Capture the cell that displays the provided text and extract its (X, Y) central coordinate. 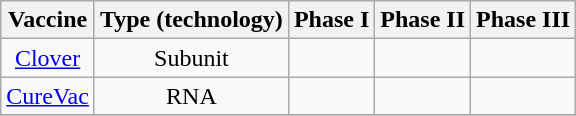
Phase I (331, 20)
Phase III (524, 20)
Type (technology) (191, 20)
Vaccine (48, 20)
CureVac (48, 96)
Subunit (191, 58)
Clover (48, 58)
Phase II (423, 20)
RNA (191, 96)
